Locate the cell with the specified text and output its (X, Y) center coordinate. 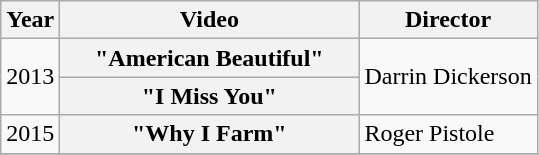
"American Beautiful" (210, 58)
Darrin Dickerson (448, 77)
2015 (30, 134)
Year (30, 20)
"Why I Farm" (210, 134)
2013 (30, 77)
"I Miss You" (210, 96)
Roger Pistole (448, 134)
Director (448, 20)
Video (210, 20)
